Search for the cell housing the specified text and yield its [x, y] center coordinate. 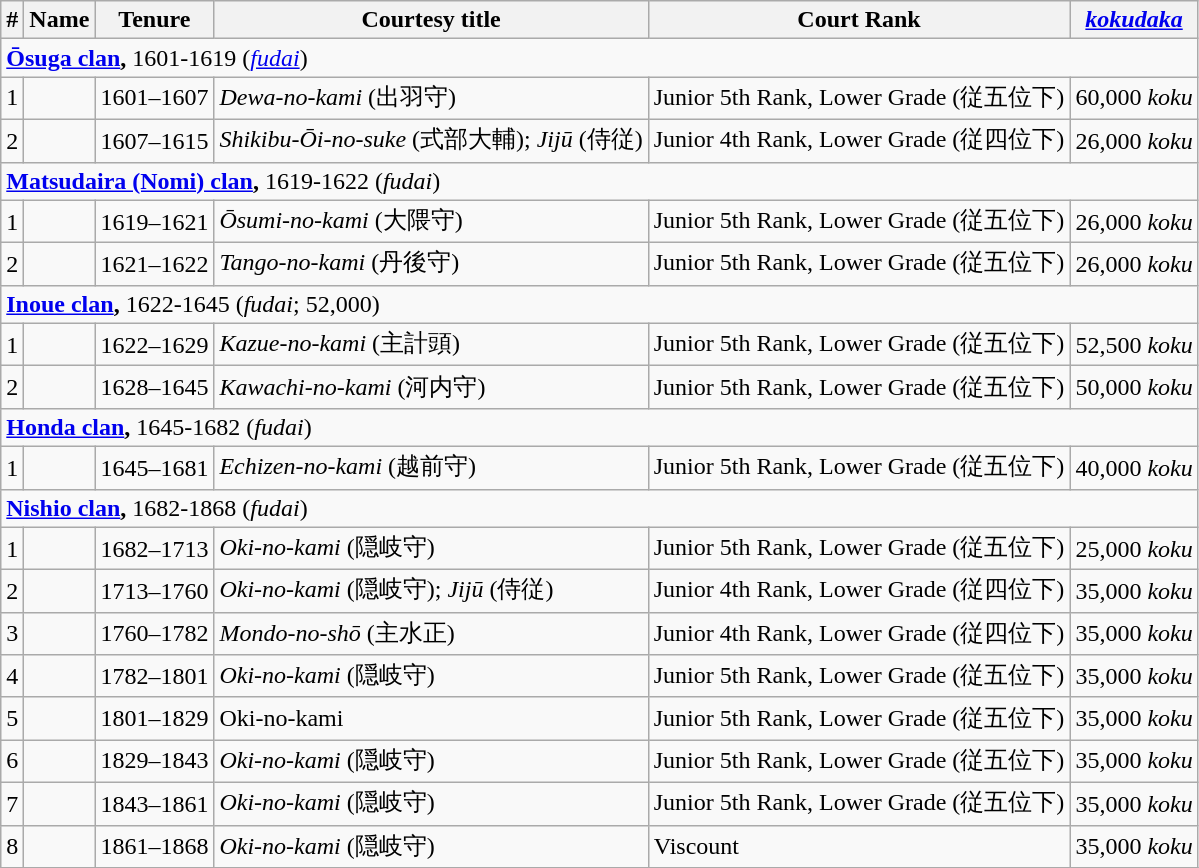
1601–1607 [154, 98]
1801–1829 [154, 718]
Tango-no-kami (丹後守) [431, 264]
50,000 koku [1134, 388]
1619–1621 [154, 222]
40,000 koku [1134, 468]
4 [12, 676]
Courtesy title [431, 20]
Dewa-no-kami (出羽守) [431, 98]
7 [12, 804]
3 [12, 634]
Ōsuga clan, 1601-1619 (fudai) [600, 58]
1621–1622 [154, 264]
1829–1843 [154, 762]
1645–1681 [154, 468]
1782–1801 [154, 676]
# [12, 20]
Nishio clan, 1682-1868 (fudai) [600, 508]
1760–1782 [154, 634]
Viscount [859, 846]
Inoue clan, 1622-1645 (fudai; 52,000) [600, 304]
Kazue-no-kami (主計頭) [431, 344]
25,000 koku [1134, 548]
Oki-no-kami [431, 718]
5 [12, 718]
52,500 koku [1134, 344]
1628–1645 [154, 388]
1682–1713 [154, 548]
Court Rank [859, 20]
Shikibu-Ōi-no-suke (式部大輔); Jijū (侍従) [431, 140]
1713–1760 [154, 592]
1622–1629 [154, 344]
1607–1615 [154, 140]
Matsudaira (Nomi) clan, 1619-1622 (fudai) [600, 181]
Honda clan, 1645-1682 (fudai) [600, 427]
Echizen-no-kami (越前守) [431, 468]
6 [12, 762]
Name [60, 20]
Oki-no-kami (隠岐守); Jijū (侍従) [431, 592]
1843–1861 [154, 804]
1861–1868 [154, 846]
Tenure [154, 20]
Mondo-no-shō (主水正) [431, 634]
Kawachi-no-kami (河内守) [431, 388]
kokudaka [1134, 20]
Ōsumi-no-kami (大隈守) [431, 222]
8 [12, 846]
60,000 koku [1134, 98]
